Return the [X, Y] coordinate for the center point of the cell that contains the specified text.  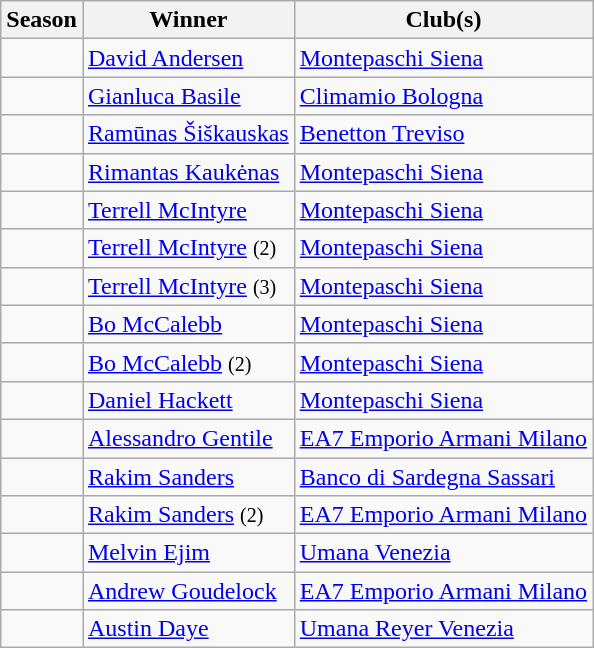
Bo McCalebb (2) [188, 362]
Terrell McIntyre [188, 210]
David Andersen [188, 58]
Ramūnas Šiškauskas [188, 134]
Austin Daye [188, 629]
Rakim Sanders [188, 477]
Umana Venezia [443, 553]
Banco di Sardegna Sassari [443, 477]
Umana Reyer Venezia [443, 629]
Winner [188, 20]
Club(s) [443, 20]
Rakim Sanders (2) [188, 515]
Bo McCalebb [188, 324]
Alessandro Gentile [188, 438]
Season [42, 20]
Melvin Ejim [188, 553]
Climamio Bologna [443, 96]
Terrell McIntyre (3) [188, 286]
Andrew Goudelock [188, 591]
Daniel Hackett [188, 400]
Benetton Treviso [443, 134]
Gianluca Basile [188, 96]
Rimantas Kaukėnas [188, 172]
Terrell McIntyre (2) [188, 248]
